Search for the cell housing the specified text and yield its [X, Y] center coordinate. 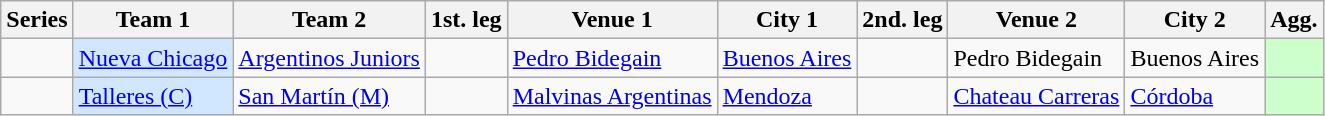
Chateau Carreras [1036, 96]
Mendoza [787, 96]
Argentinos Juniors [330, 58]
City 1 [787, 20]
Team 1 [153, 20]
Agg. [1294, 20]
Venue 2 [1036, 20]
Córdoba [1195, 96]
2nd. leg [902, 20]
Series [37, 20]
1st. leg [466, 20]
Team 2 [330, 20]
San Martín (M) [330, 96]
Nueva Chicago [153, 58]
Talleres (C) [153, 96]
Malvinas Argentinas [612, 96]
Venue 1 [612, 20]
City 2 [1195, 20]
